Scan for the cell matching the given text and deliver its [X, Y] coordinate at center. 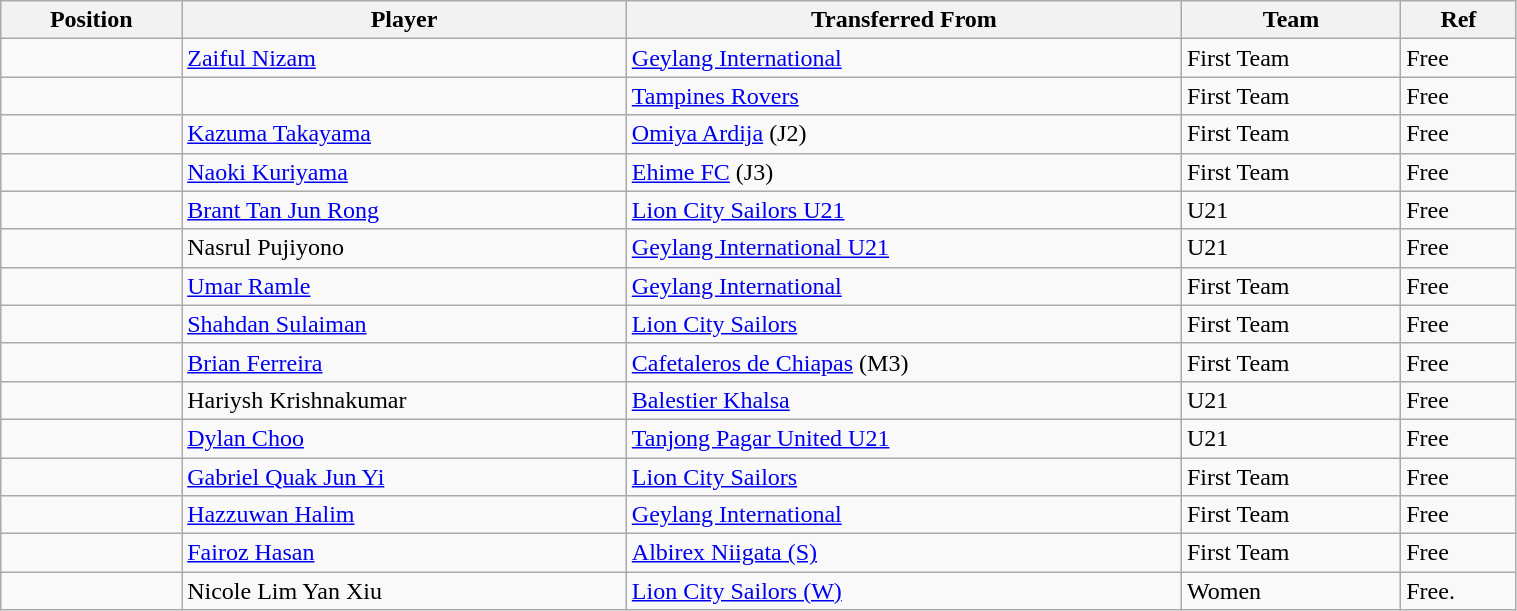
Geylang International U21 [904, 248]
Tanjong Pagar United U21 [904, 438]
Hariysh Krishnakumar [404, 400]
Hazzuwan Halim [404, 515]
Position [92, 20]
Shahdan Sulaiman [404, 324]
Brant Tan Jun Rong [404, 210]
Kazuma Takayama [404, 134]
Balestier Khalsa [904, 400]
Team [1290, 20]
Omiya Ardija (J2) [904, 134]
Ref [1458, 20]
Nicole Lim Yan Xiu [404, 591]
Naoki Kuriyama [404, 172]
Fairoz Hasan [404, 553]
Cafetaleros de Chiapas (M3) [904, 362]
Women [1290, 591]
Gabriel Quak Jun Yi [404, 477]
Albirex Niigata (S) [904, 553]
Player [404, 20]
Dylan Choo [404, 438]
Free. [1458, 591]
Transferred From [904, 20]
Lion City Sailors U21 [904, 210]
Lion City Sailors (W) [904, 591]
Ehime FC (J3) [904, 172]
Tampines Rovers [904, 96]
Nasrul Pujiyono [404, 248]
Umar Ramle [404, 286]
Zaiful Nizam [404, 58]
Brian Ferreira [404, 362]
